From the cell containing the given text, extract its center point as (x, y) coordinate. 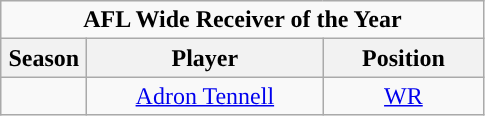
Adron Tennell (205, 96)
AFL Wide Receiver of the Year (242, 20)
Position (404, 58)
Player (205, 58)
Season (44, 58)
WR (404, 96)
